For the text-containing cell, return its midpoint in (X, Y) coordinate format. 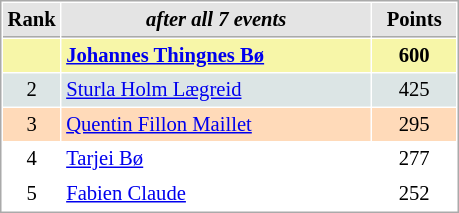
3 (32, 124)
Rank (32, 20)
Tarjei Bø (216, 158)
Johannes Thingnes Bø (216, 56)
Fabien Claude (216, 194)
295 (414, 124)
252 (414, 194)
after all 7 events (216, 20)
Sturla Holm Lægreid (216, 90)
2 (32, 90)
277 (414, 158)
600 (414, 56)
5 (32, 194)
425 (414, 90)
Points (414, 20)
Quentin Fillon Maillet (216, 124)
4 (32, 158)
